Provide the (X, Y) coordinate of the cell's center where the given text is located.  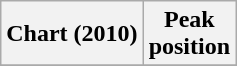
Chart (2010) (72, 34)
Peakposition (189, 34)
